Find where the given text appears and provide that cell's center as (X, Y) coordinate. 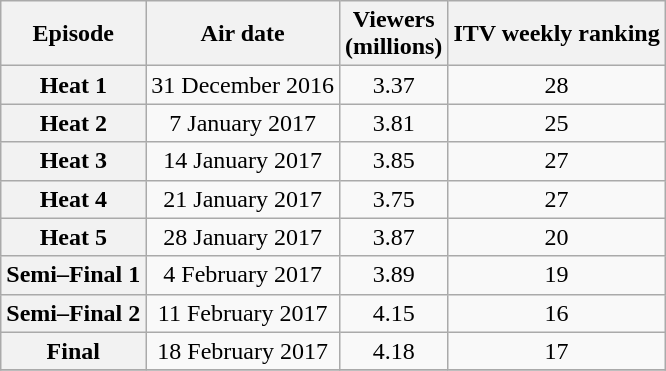
21 January 2017 (243, 199)
3.75 (393, 199)
14 January 2017 (243, 161)
31 December 2016 (243, 85)
Final (74, 351)
20 (556, 237)
4.15 (393, 313)
Heat 3 (74, 161)
ITV weekly ranking (556, 34)
3.81 (393, 123)
18 February 2017 (243, 351)
Semi–Final 2 (74, 313)
28 January 2017 (243, 237)
17 (556, 351)
4.18 (393, 351)
3.85 (393, 161)
4 February 2017 (243, 275)
19 (556, 275)
Air date (243, 34)
25 (556, 123)
11 February 2017 (243, 313)
Heat 1 (74, 85)
Semi–Final 1 (74, 275)
Episode (74, 34)
Heat 2 (74, 123)
Heat 5 (74, 237)
3.89 (393, 275)
16 (556, 313)
7 January 2017 (243, 123)
3.87 (393, 237)
28 (556, 85)
Heat 4 (74, 199)
3.37 (393, 85)
Viewers(millions) (393, 34)
